Provide the [x, y] coordinate of the cell's center where the given text is located.  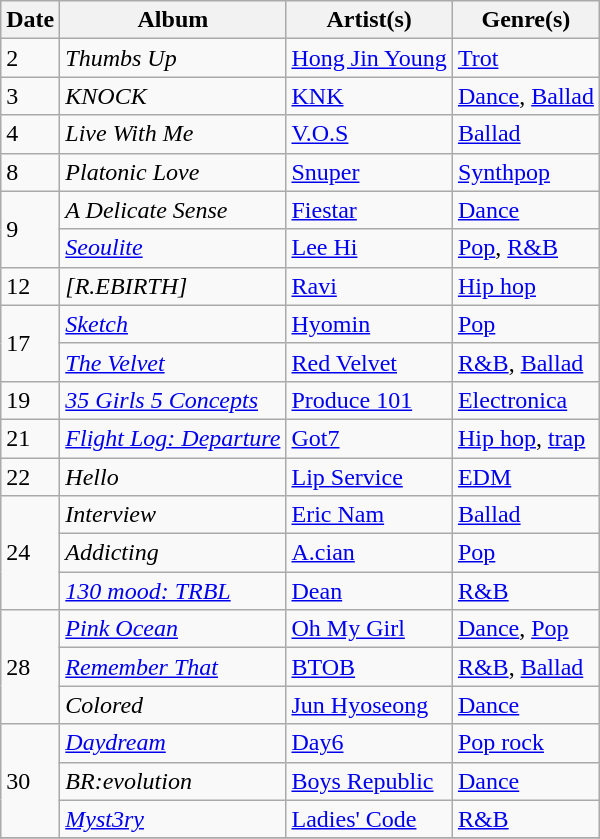
Colored [173, 705]
Hip hop [526, 286]
Hong Jin Young [369, 58]
Genre(s) [526, 20]
Pop, R&B [526, 248]
Artist(s) [369, 20]
Day6 [369, 743]
Date [30, 20]
Flight Log: Departure [173, 438]
Oh My Girl [369, 629]
Produce 101 [369, 400]
9 [30, 229]
Fiestar [369, 210]
Hip hop, trap [526, 438]
Got7 [369, 438]
Hello [173, 477]
130 mood: TRBL [173, 591]
Lee Hi [369, 248]
Remember That [173, 667]
Live With Me [173, 134]
24 [30, 553]
Jun Hyoseong [369, 705]
28 [30, 667]
Album [173, 20]
21 [30, 438]
35 Girls 5 Concepts [173, 400]
Pink Ocean [173, 629]
Ladies' Code [369, 819]
Hyomin [369, 324]
KNK [369, 96]
Sketch [173, 324]
Dance, Ballad [526, 96]
Dance, Pop [526, 629]
A Delicate Sense [173, 210]
Snuper [369, 172]
EDM [526, 477]
3 [30, 96]
Red Velvet [369, 362]
Trot [526, 58]
8 [30, 172]
Platonic Love [173, 172]
Seoulite [173, 248]
22 [30, 477]
17 [30, 343]
4 [30, 134]
Interview [173, 515]
KNOCK [173, 96]
19 [30, 400]
Dean [369, 591]
Thumbs Up [173, 58]
Daydream [173, 743]
BR:evolution [173, 781]
Pop rock [526, 743]
BTOB [369, 667]
Electronica [526, 400]
Myst3ry [173, 819]
Synthpop [526, 172]
12 [30, 286]
[R.EBIRTH] [173, 286]
Lip Service [369, 477]
V.O.S [369, 134]
Boys Republic [369, 781]
A.cian [369, 553]
Addicting [173, 553]
2 [30, 58]
30 [30, 781]
The Velvet [173, 362]
Ravi [369, 286]
Eric Nam [369, 515]
